Determine the [x, y] coordinate at the center of the cell enclosing the given text.  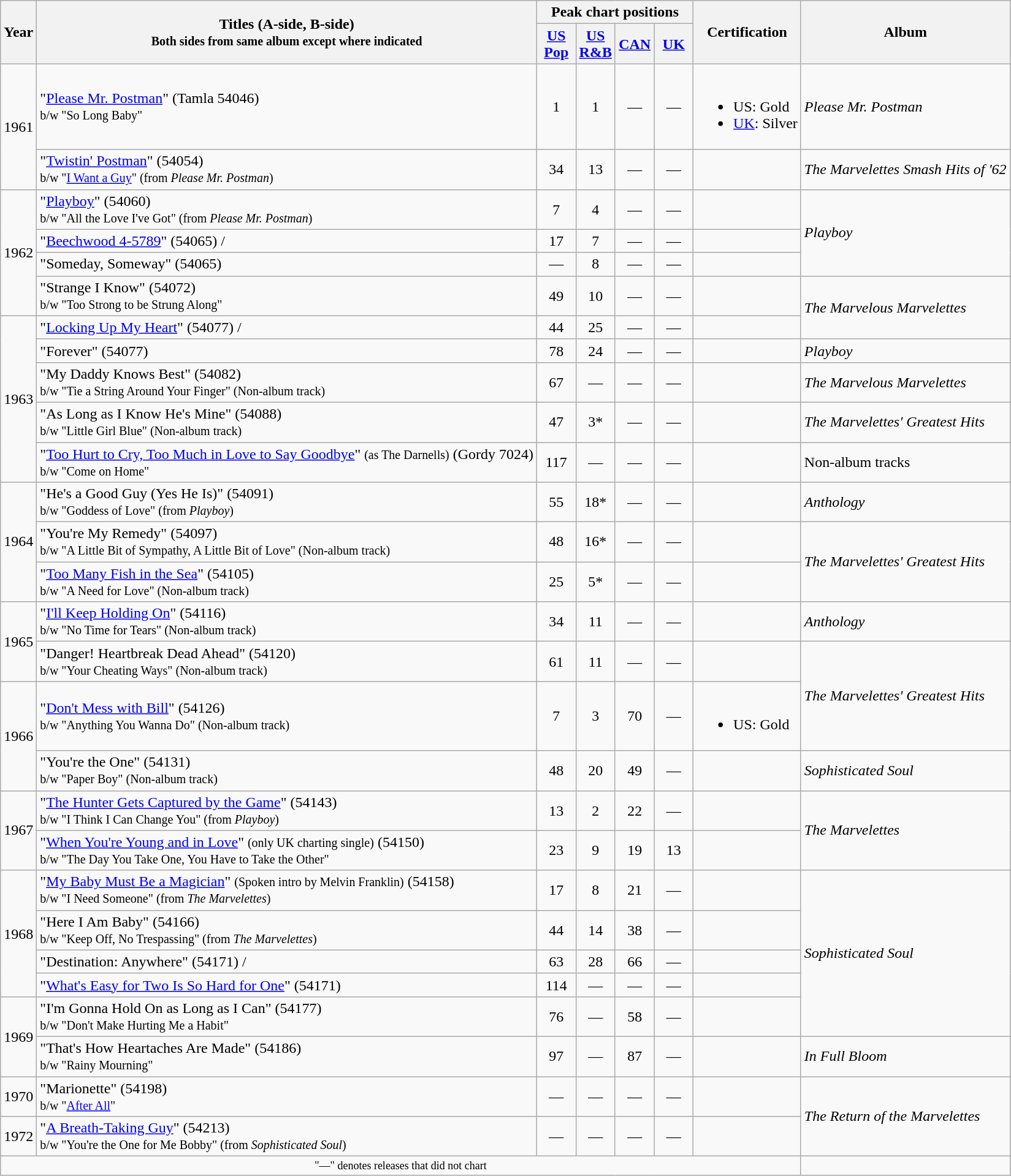
1961 [18, 126]
"Danger! Heartbreak Dead Ahead" (54120)b/w "Your Cheating Ways" (Non-album track) [287, 662]
47 [556, 422]
19 [635, 851]
21 [635, 890]
3* [595, 422]
"Twistin' Postman" (54054)b/w "I Want a Guy" (from Please Mr. Postman) [287, 169]
"You're the One" (54131)b/w "Paper Boy" (Non-album track) [287, 771]
14 [595, 930]
16* [595, 542]
1965 [18, 642]
Year [18, 32]
US R&B [595, 44]
61 [556, 662]
87 [635, 1057]
1972 [18, 1136]
US: Gold [747, 716]
114 [556, 985]
117 [556, 462]
28 [595, 962]
Please Mr. Postman [905, 107]
The Marvelettes [905, 830]
1964 [18, 542]
"Too Many Fish in the Sea" (54105)b/w "A Need for Love" (Non-album track) [287, 582]
"I'll Keep Holding On" (54116)b/w "No Time for Tears" (Non-album track) [287, 621]
"He's a Good Guy (Yes He Is)" (54091)b/w "Goddess of Love" (from Playboy) [287, 503]
"Playboy" (54060)b/w "All the Love I've Got" (from Please Mr. Postman) [287, 210]
"You're My Remedy" (54097)b/w "A Little Bit of Sympathy, A Little Bit of Love" (Non-album track) [287, 542]
"Strange I Know" (54072)b/w "Too Strong to be Strung Along" [287, 295]
The Return of the Marvelettes [905, 1116]
"What's Easy for Two Is So Hard for One" (54171) [287, 985]
"Someday, Someway" (54065) [287, 264]
2 [595, 810]
20 [595, 771]
"Marionette" (54198)b/w "After All" [287, 1096]
66 [635, 962]
10 [595, 295]
"My Daddy Knows Best" (54082)b/w "Tie a String Around Your Finger" (Non-album track) [287, 382]
"Beechwood 4-5789" (54065) / [287, 241]
UK [674, 44]
76 [556, 1016]
38 [635, 930]
78 [556, 351]
"That's How Heartaches Are Made" (54186)b/w "Rainy Mourning" [287, 1057]
23 [556, 851]
1963 [18, 398]
5* [595, 582]
The Marvelettes Smash Hits of '62 [905, 169]
"A Breath-Taking Guy" (54213)b/w "You're the One for Me Bobby" (from Sophisticated Soul) [287, 1136]
1969 [18, 1036]
"Don't Mess with Bill" (54126)b/w "Anything You Wanna Do" (Non-album track) [287, 716]
US: GoldUK: Silver [747, 107]
58 [635, 1016]
1966 [18, 736]
"The Hunter Gets Captured by the Game" (54143)b/w "I Think I Can Change You" (from Playboy) [287, 810]
97 [556, 1057]
In Full Bloom [905, 1057]
Peak chart positions [614, 12]
3 [595, 716]
"Locking Up My Heart" (54077) / [287, 327]
"As Long as I Know He's Mine" (54088)b/w "Little Girl Blue" (Non-album track) [287, 422]
"Here I Am Baby" (54166)b/w "Keep Off, No Trespassing" (from The Marvelettes) [287, 930]
18* [595, 503]
Certification [747, 32]
9 [595, 851]
"Destination: Anywhere" (54171) / [287, 962]
24 [595, 351]
CAN [635, 44]
Titles (A-side, B-side)Both sides from same album except where indicated [287, 32]
22 [635, 810]
67 [556, 382]
Non-album tracks [905, 462]
"—" denotes releases that did not chart [401, 1166]
"My Baby Must Be a Magician" (Spoken intro by Melvin Franklin) (54158)b/w "I Need Someone" (from The Marvelettes) [287, 890]
"Please Mr. Postman" (Tamla 54046)b/w "So Long Baby" [287, 107]
1962 [18, 252]
55 [556, 503]
US Pop [556, 44]
"I'm Gonna Hold On as Long as I Can" (54177)b/w "Don't Make Hurting Me a Habit" [287, 1016]
63 [556, 962]
1968 [18, 933]
1970 [18, 1096]
"Forever" (54077) [287, 351]
"When You're Young and in Love" (only UK charting single) (54150)b/w "The Day You Take One, You Have to Take the Other" [287, 851]
"Too Hurt to Cry, Too Much in Love to Say Goodbye" (as The Darnells) (Gordy 7024)b/w "Come on Home" [287, 462]
1967 [18, 830]
70 [635, 716]
Album [905, 32]
4 [595, 210]
